From the cell containing the given text, extract its center point as (x, y) coordinate. 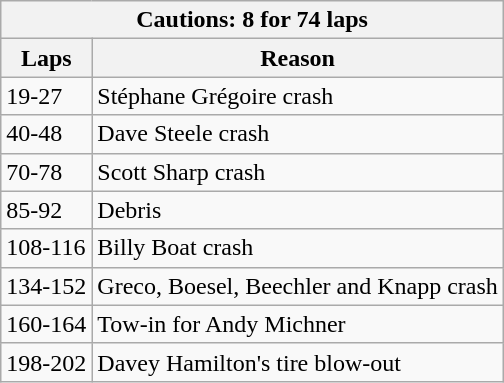
Laps (46, 58)
Stéphane Grégoire crash (298, 96)
Greco, Boesel, Beechler and Knapp crash (298, 286)
108-116 (46, 248)
160-164 (46, 324)
85-92 (46, 210)
Billy Boat crash (298, 248)
Scott Sharp crash (298, 172)
Davey Hamilton's tire blow-out (298, 362)
Cautions: 8 for 74 laps (252, 20)
70-78 (46, 172)
40-48 (46, 134)
19-27 (46, 96)
134-152 (46, 286)
198-202 (46, 362)
Debris (298, 210)
Dave Steele crash (298, 134)
Tow-in for Andy Michner (298, 324)
Reason (298, 58)
